Provide the (x, y) coordinate of the cell's center where the given text is located.  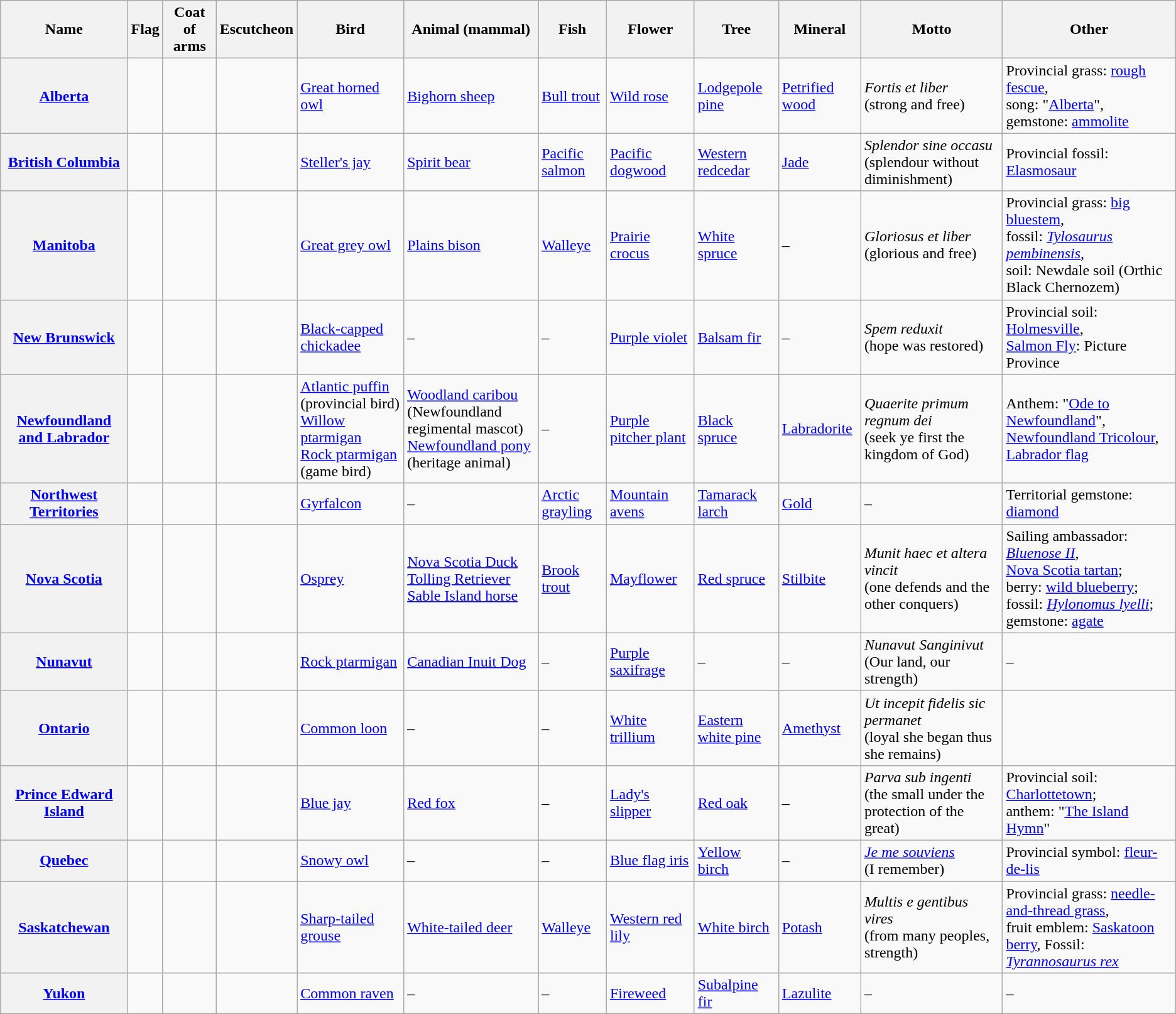
Balsam fir (736, 337)
Motto (932, 30)
Anthem: "Ode to Newfoundland",Newfoundland Tricolour,Labrador flag (1089, 428)
Red spruce (736, 578)
White spruce (736, 245)
Provincial grass: big bluestem,fossil: Tylosaurus pembinensis,soil: Newdale soil (Orthic Black Chernozem) (1089, 245)
Fireweed (650, 994)
Tree (736, 30)
Black spruce (736, 428)
Quaerite primum regnum dei(seek ye first the kingdom of God) (932, 428)
Red fox (471, 803)
Amethyst (819, 728)
Western red lily (650, 927)
Bull trout (573, 95)
Brook trout (573, 578)
Quebec (64, 861)
Nunavut (64, 662)
Common loon (351, 728)
Bird (351, 30)
Gyrfalcon (351, 504)
Lodgepole pine (736, 95)
Great grey owl (351, 245)
Coat of arms (190, 30)
Splendor sine occasu(splendour without diminishment) (932, 162)
Prairie crocus (650, 245)
Purple violet (650, 337)
Wild rose (650, 95)
Arctic grayling (573, 504)
Yukon (64, 994)
Great horned owl (351, 95)
Bighorn sheep (471, 95)
Name (64, 30)
Territorial gemstone: diamond (1089, 504)
Purple pitcher plant (650, 428)
Common raven (351, 994)
Tamarack larch (736, 504)
Eastern white pine (736, 728)
Animal (mammal) (471, 30)
Osprey (351, 578)
Rock ptarmigan (351, 662)
Prince Edward Island (64, 803)
White birch (736, 927)
Western redcedar (736, 162)
Fortis et liber(strong and free) (932, 95)
White-tailed deer (471, 927)
White trillium (650, 728)
Lazulite (819, 994)
Flower (650, 30)
Provincial grass: needle-and-thread grass,fruit emblem: Saskatoon berry, Fossil: Tyrannosaurus rex (1089, 927)
Mayflower (650, 578)
Stilbite (819, 578)
Red oak (736, 803)
Plains bison (471, 245)
Manitoba (64, 245)
Ut incepit fidelis sic permanet(loyal she began thus she remains) (932, 728)
Sailing ambassador: Bluenose II,Nova Scotia tartan;berry: wild blueberry;fossil: Hylonomus lyelli;gemstone: agate (1089, 578)
Nunavut Sanginivut(Our land, our strength) (932, 662)
Blue flag iris (650, 861)
Nova Scotia (64, 578)
Labradorite (819, 428)
Alberta (64, 95)
Multis e gentibus vires(from many peoples, strength) (932, 927)
Northwest Territories (64, 504)
Steller's jay (351, 162)
Spirit bear (471, 162)
Provincial fossil: Elasmosaur (1089, 162)
Petrified wood (819, 95)
Gloriosus et liber(glorious and free) (932, 245)
Munit haec et altera vincit(one defends and the other conquers) (932, 578)
Saskatchewan (64, 927)
Subalpine fir (736, 994)
Fish (573, 30)
Parva sub ingenti(the small under the protection of the great) (932, 803)
Nova Scotia Duck Tolling RetrieverSable Island horse (471, 578)
Mineral (819, 30)
Spem reduxit(hope was restored) (932, 337)
Blue jay (351, 803)
Escutcheon (256, 30)
Black-capped chickadee (351, 337)
Atlantic puffin (provincial bird)Willow ptarmiganRock ptarmigan (game bird) (351, 428)
Provincial soil: Holmesville, Salmon Fly: Picture Province (1089, 337)
Pacific salmon (573, 162)
Woodland caribou(Newfoundland regimental mascot)Newfoundland pony(heritage animal) (471, 428)
British Columbia (64, 162)
Je me souviens(I remember) (932, 861)
Jade (819, 162)
Newfoundland and Labrador (64, 428)
Pacific dogwood (650, 162)
Other (1089, 30)
Yellow birch (736, 861)
Mountain avens (650, 504)
Provincial soil: Charlottetown;anthem: "The Island Hymn" (1089, 803)
Purple saxifrage (650, 662)
Ontario (64, 728)
Provincial symbol: fleur-de-lis (1089, 861)
Provincial grass: rough fescue,song: "Alberta",gemstone: ammolite (1089, 95)
Sharp-tailed grouse (351, 927)
Potash (819, 927)
Canadian Inuit Dog (471, 662)
Snowy owl (351, 861)
New Brunswick (64, 337)
Flag (145, 30)
Gold (819, 504)
Lady's slipper (650, 803)
